Provide the (X, Y) coordinate of the cell's center where the given text is located.  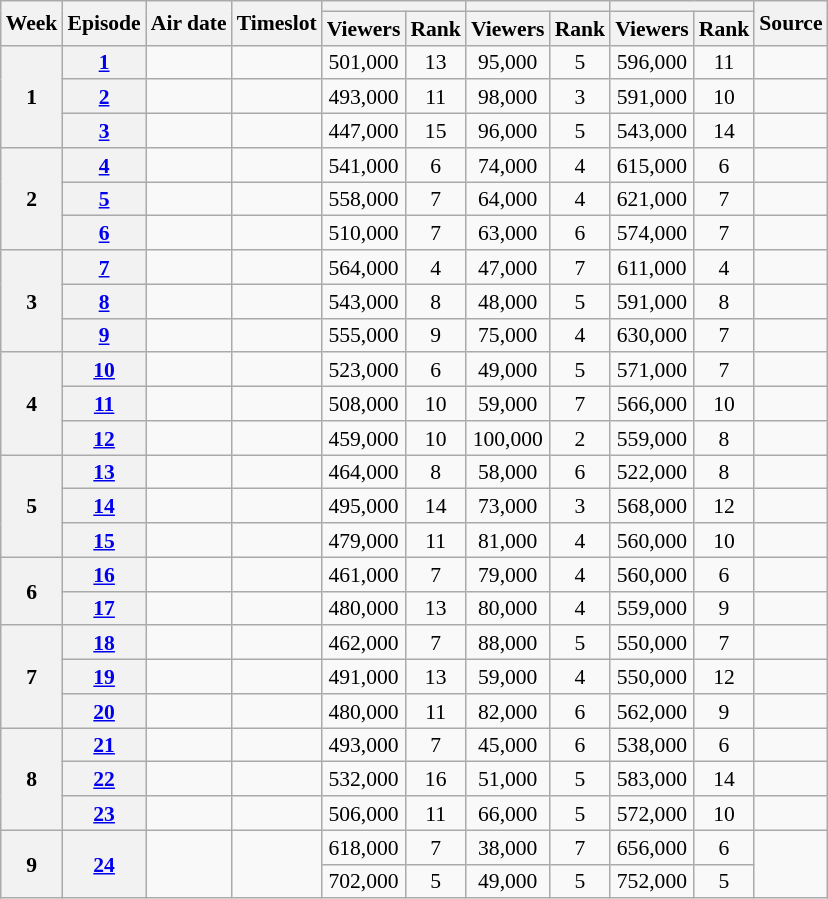
38,000 (508, 847)
96,000 (508, 131)
75,000 (508, 335)
572,000 (652, 813)
45,000 (508, 745)
51,000 (508, 779)
506,000 (364, 813)
98,000 (508, 97)
66,000 (508, 813)
495,000 (364, 506)
615,000 (652, 165)
48,000 (508, 301)
523,000 (364, 370)
64,000 (508, 199)
571,000 (652, 370)
566,000 (652, 404)
47,000 (508, 267)
510,000 (364, 233)
17 (104, 608)
596,000 (652, 62)
574,000 (652, 233)
79,000 (508, 574)
630,000 (652, 335)
583,000 (652, 779)
702,000 (364, 881)
Week (32, 23)
88,000 (508, 643)
464,000 (364, 472)
538,000 (652, 745)
459,000 (364, 438)
23 (104, 813)
611,000 (652, 267)
541,000 (364, 165)
Episode (104, 23)
447,000 (364, 131)
532,000 (364, 779)
19 (104, 677)
63,000 (508, 233)
81,000 (508, 540)
20 (104, 711)
555,000 (364, 335)
618,000 (364, 847)
95,000 (508, 62)
Source (790, 23)
558,000 (364, 199)
82,000 (508, 711)
522,000 (652, 472)
18 (104, 643)
Timeslot (277, 23)
621,000 (652, 199)
462,000 (364, 643)
562,000 (652, 711)
752,000 (652, 881)
501,000 (364, 62)
100,000 (508, 438)
568,000 (652, 506)
74,000 (508, 165)
73,000 (508, 506)
58,000 (508, 472)
21 (104, 745)
Air date (189, 23)
22 (104, 779)
24 (104, 864)
656,000 (652, 847)
491,000 (364, 677)
508,000 (364, 404)
80,000 (508, 608)
461,000 (364, 574)
564,000 (364, 267)
479,000 (364, 540)
